Return the [x, y] coordinate for the center point of the cell that contains the specified text.  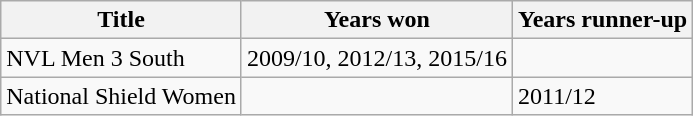
National Shield Women [122, 96]
Title [122, 20]
NVL Men 3 South [122, 58]
Years won [376, 20]
2009/10, 2012/13, 2015/16 [376, 58]
Years runner-up [602, 20]
2011/12 [602, 96]
